Determine the (X, Y) coordinate at the center of the cell enclosing the given text.  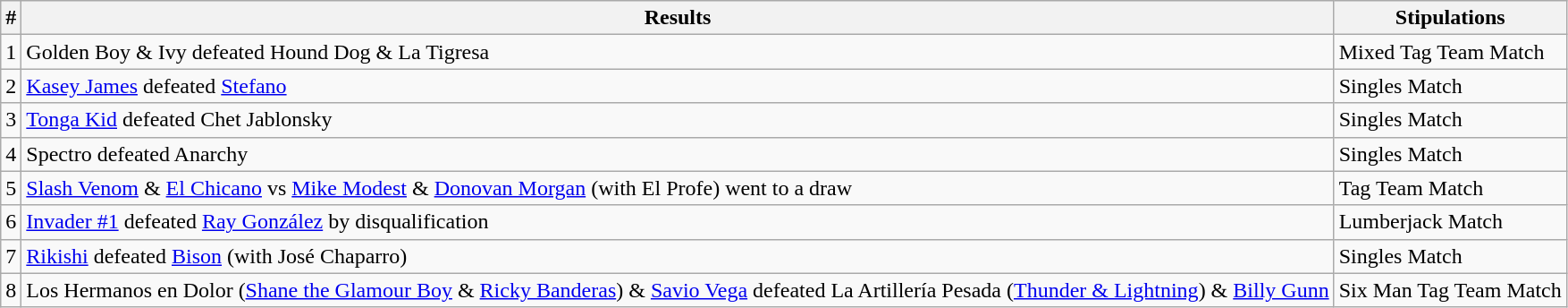
Slash Venom & El Chicano vs Mike Modest & Donovan Morgan (with El Profe) went to a draw (678, 188)
6 (11, 222)
7 (11, 256)
Tag Team Match (1450, 188)
Mixed Tag Team Match (1450, 52)
Kasey James defeated Stefano (678, 86)
Rikishi defeated Bison (with José Chaparro) (678, 256)
5 (11, 188)
Los Hermanos en Dolor (Shane the Glamour Boy & Ricky Banderas) & Savio Vega defeated La Artillería Pesada (Thunder & Lightning) & Billy Gunn (678, 290)
Lumberjack Match (1450, 222)
Tonga Kid defeated Chet Jablonsky (678, 120)
Spectro defeated Anarchy (678, 154)
Six Man Tag Team Match (1450, 290)
# (11, 18)
Results (678, 18)
8 (11, 290)
4 (11, 154)
Stipulations (1450, 18)
Invader #1 defeated Ray González by disqualification (678, 222)
3 (11, 120)
Golden Boy & Ivy defeated Hound Dog & La Tigresa (678, 52)
2 (11, 86)
1 (11, 52)
